Determine the (x, y) coordinate at the center of the cell enclosing the given text.  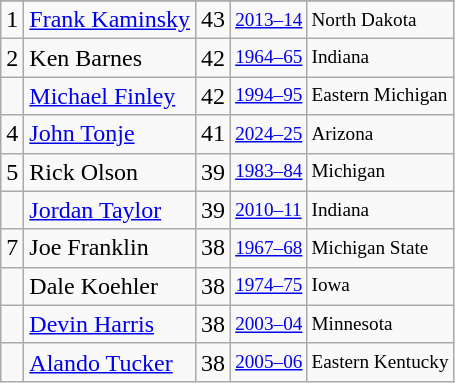
North Dakota (380, 20)
43 (214, 20)
7 (12, 248)
4 (12, 134)
Dale Koehler (110, 286)
Minnesota (380, 324)
2013–14 (269, 20)
Iowa (380, 286)
Joe Franklin (110, 248)
Eastern Kentucky (380, 362)
2005–06 (269, 362)
1967–68 (269, 248)
2024–25 (269, 134)
41 (214, 134)
1 (12, 20)
1983–84 (269, 172)
1974–75 (269, 286)
2003–04 (269, 324)
Alando Tucker (110, 362)
2 (12, 58)
John Tonje (110, 134)
Devin Harris (110, 324)
Rick Olson (110, 172)
Michigan State (380, 248)
1964–65 (269, 58)
Eastern Michigan (380, 96)
Michael Finley (110, 96)
2010–11 (269, 210)
Ken Barnes (110, 58)
Arizona (380, 134)
1994–95 (269, 96)
Frank Kaminsky (110, 20)
Michigan (380, 172)
5 (12, 172)
Jordan Taylor (110, 210)
